Pinpoint the cell where the given text exists, returning its [x, y] midpoint coordinate. 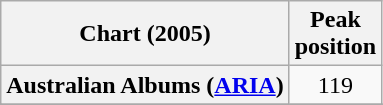
Peakposition [335, 34]
Australian Albums (ARIA) [145, 85]
Chart (2005) [145, 34]
119 [335, 85]
